From the cell containing the given text, extract its center point as [x, y] coordinate. 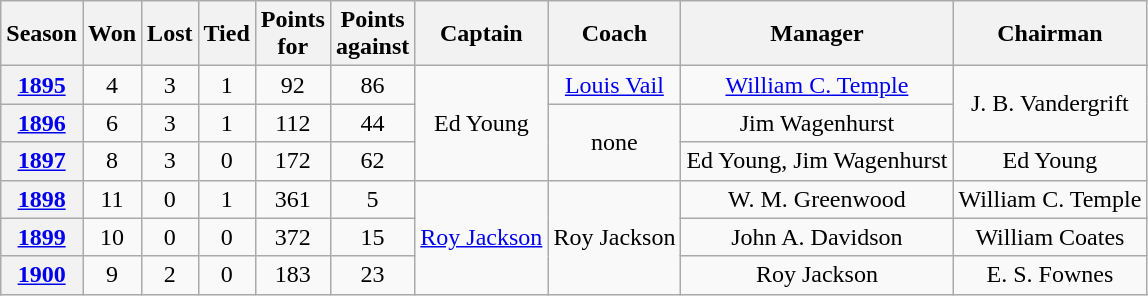
10 [112, 237]
8 [112, 161]
183 [292, 275]
Won [112, 34]
86 [372, 85]
Tied [226, 34]
1899 [42, 237]
Captain [482, 34]
none [614, 142]
Season [42, 34]
15 [372, 237]
9 [112, 275]
W. M. Greenwood [817, 199]
23 [372, 275]
Lost [170, 34]
2 [170, 275]
112 [292, 123]
5 [372, 199]
1898 [42, 199]
E. S. Fownes [1050, 275]
Manager [817, 34]
Ed Young, Jim Wagenhurst [817, 161]
Chairman [1050, 34]
Coach [614, 34]
William Coates [1050, 237]
92 [292, 85]
1895 [42, 85]
Louis Vail [614, 85]
361 [292, 199]
11 [112, 199]
John A. Davidson [817, 237]
1900 [42, 275]
Jim Wagenhurst [817, 123]
4 [112, 85]
Pointsagainst [372, 34]
J. B. Vandergrift [1050, 104]
6 [112, 123]
Pointsfor [292, 34]
1896 [42, 123]
62 [372, 161]
372 [292, 237]
44 [372, 123]
172 [292, 161]
1897 [42, 161]
